Extract the (x, y) coordinate from the center of the cell holding the provided text.  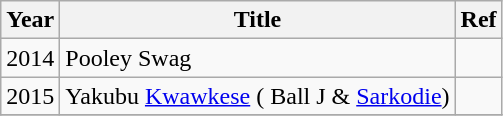
2015 (30, 96)
2014 (30, 58)
Pooley Swag (258, 58)
Ref (478, 20)
Title (258, 20)
Year (30, 20)
Yakubu Kwawkese ( Ball J & Sarkodie) (258, 96)
